For the text-containing cell, return its midpoint in (x, y) coordinate format. 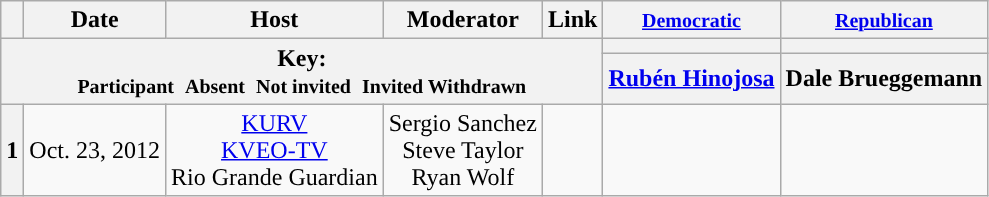
Sergio SanchezSteve TaylorRyan Wolf (462, 150)
Moderator (462, 20)
Key: Participant Absent Not invited Invited Withdrawn (302, 72)
Link (572, 20)
Oct. 23, 2012 (95, 150)
KURVKVEO-TVRio Grande Guardian (275, 150)
1 (12, 150)
Democratic (692, 20)
Dale Brueggemann (884, 78)
Republican (884, 20)
Rubén Hinojosa (692, 78)
Date (95, 20)
Host (275, 20)
